Find where the given text appears and provide that cell's center as [X, Y] coordinate. 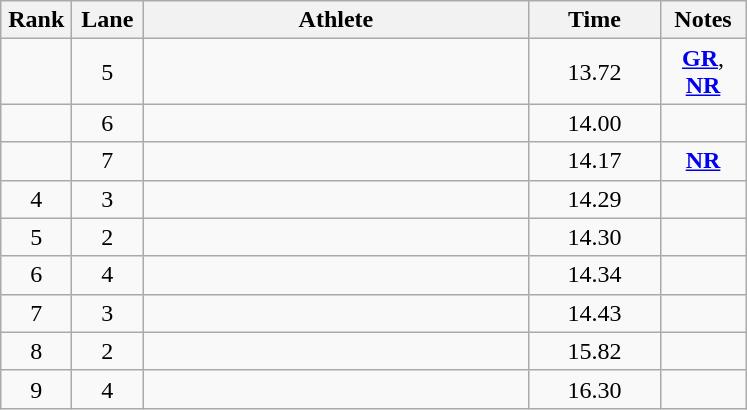
14.29 [594, 199]
9 [36, 389]
14.30 [594, 237]
Time [594, 20]
14.00 [594, 123]
8 [36, 351]
15.82 [594, 351]
16.30 [594, 389]
Rank [36, 20]
14.43 [594, 313]
14.34 [594, 275]
Athlete [336, 20]
Notes [703, 20]
Lane [108, 20]
GR, NR [703, 72]
13.72 [594, 72]
14.17 [594, 161]
NR [703, 161]
